From the cell containing the given text, extract its center point as (x, y) coordinate. 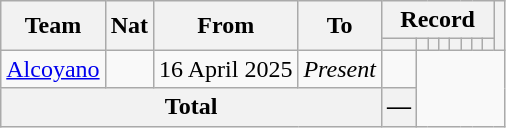
To (340, 26)
Team (53, 26)
16 April 2025 (226, 69)
Record (437, 20)
— (398, 107)
Total (192, 107)
Nat (129, 26)
Alcoyano (53, 69)
Present (340, 69)
From (226, 26)
